For the text-containing cell, return its midpoint in [x, y] coordinate format. 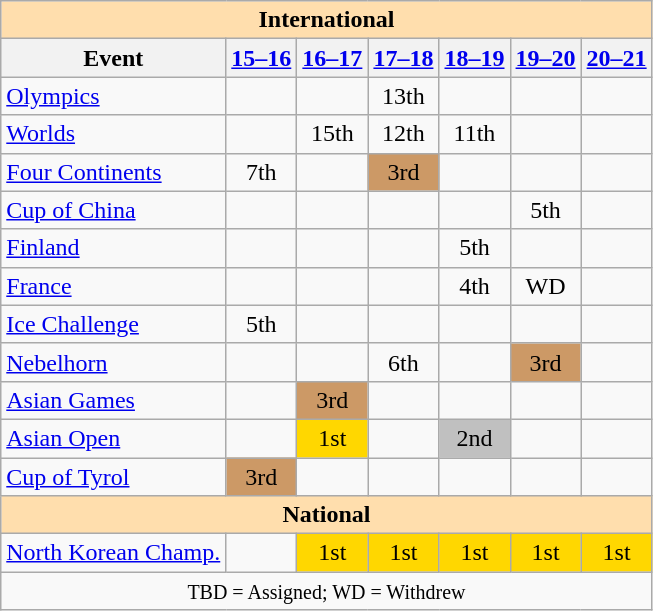
Olympics [114, 96]
Event [114, 58]
17–18 [404, 58]
TBD = Assigned; WD = Withdrew [326, 591]
National [326, 515]
13th [404, 96]
2nd [474, 438]
Nebelhorn [114, 362]
Finland [114, 248]
15–16 [262, 58]
12th [404, 134]
Worlds [114, 134]
Asian Open [114, 438]
WD [546, 286]
6th [404, 362]
Four Continents [114, 172]
Cup of Tyrol [114, 477]
7th [262, 172]
France [114, 286]
Asian Games [114, 400]
19–20 [546, 58]
International [326, 20]
15th [332, 134]
16–17 [332, 58]
20–21 [616, 58]
Cup of China [114, 210]
18–19 [474, 58]
4th [474, 286]
North Korean Champ. [114, 553]
11th [474, 134]
Ice Challenge [114, 324]
